Extract the (X, Y) coordinate from the center of the cell holding the provided text.  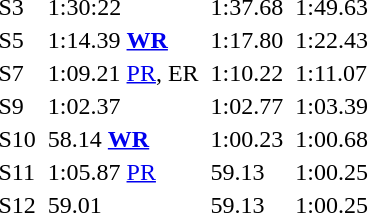
1:09.21 PR, ER (123, 73)
1:02.37 (123, 106)
1:10.22 (247, 73)
1:05.87 PR (123, 172)
1:14.39 WR (123, 40)
1:02.77 (247, 106)
1:17.80 (247, 40)
58.14 WR (123, 139)
59.13 (247, 172)
1:00.23 (247, 139)
